Capture the cell that displays the provided text and extract its (X, Y) central coordinate. 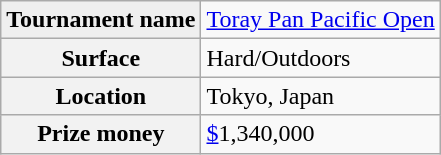
Tournament name (101, 20)
$1,340,000 (320, 134)
Surface (101, 58)
Location (101, 96)
Hard/Outdoors (320, 58)
Tokyo, Japan (320, 96)
Prize money (101, 134)
Toray Pan Pacific Open (320, 20)
